Return (x, y) of the center of cell containing provided text 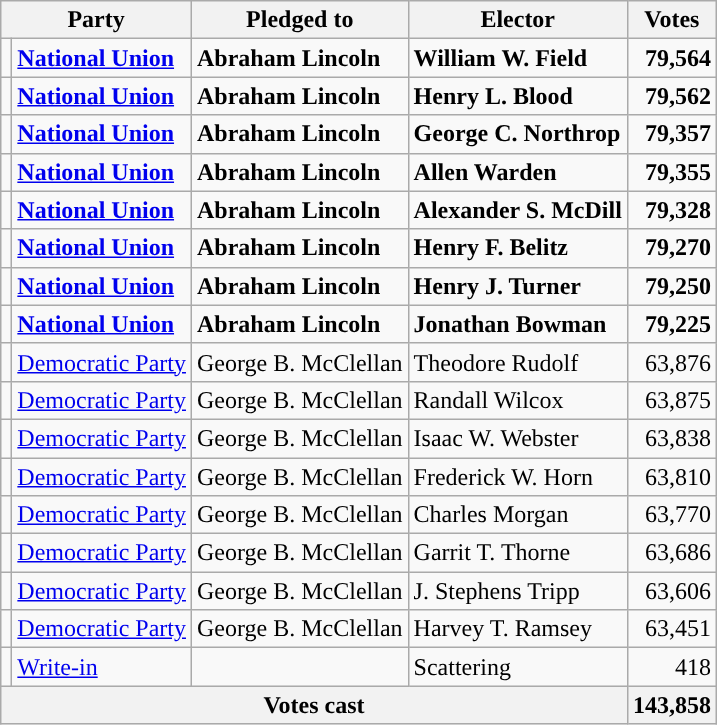
Elector (518, 20)
79,250 (672, 286)
79,355 (672, 172)
79,270 (672, 248)
Theodore Rudolf (518, 362)
George C. Northrop (518, 134)
Harvey T. Ramsey (518, 629)
Alexander S. McDill (518, 210)
Henry J. Turner (518, 286)
63,838 (672, 438)
Write-in (102, 667)
63,876 (672, 362)
William W. Field (518, 58)
Frederick W. Horn (518, 477)
Votes cast (314, 705)
Party (96, 20)
Scattering (518, 667)
J. Stephens Tripp (518, 591)
63,810 (672, 477)
79,357 (672, 134)
Henry F. Belitz (518, 248)
79,564 (672, 58)
Pledged to (300, 20)
63,606 (672, 591)
63,875 (672, 400)
Charles Morgan (518, 515)
Votes (672, 20)
79,328 (672, 210)
63,451 (672, 629)
63,686 (672, 553)
Garrit T. Thorne (518, 553)
63,770 (672, 515)
Allen Warden (518, 172)
Randall Wilcox (518, 400)
79,225 (672, 324)
143,858 (672, 705)
Jonathan Bowman (518, 324)
Isaac W. Webster (518, 438)
Henry L. Blood (518, 96)
79,562 (672, 96)
418 (672, 667)
